Capture the cell that displays the provided text and extract its (x, y) central coordinate. 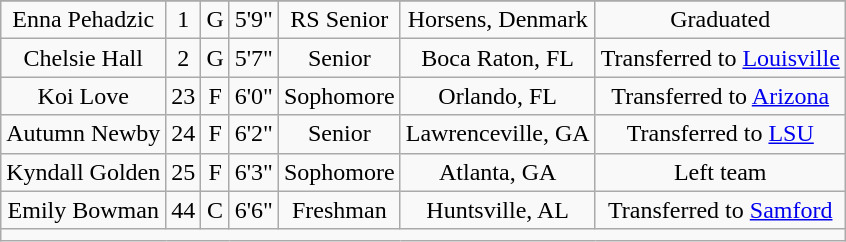
Lawrenceville, GA (498, 134)
25 (184, 172)
Boca Raton, FL (498, 58)
Atlanta, GA (498, 172)
Transferred to Samford (720, 210)
C (215, 210)
5'7" (254, 58)
Koi Love (84, 96)
6'2" (254, 134)
2 (184, 58)
Huntsville, AL (498, 210)
RS Senior (339, 20)
6'0" (254, 96)
Horsens, Denmark (498, 20)
6'3" (254, 172)
Enna Pehadzic (84, 20)
Emily Bowman (84, 210)
5'9" (254, 20)
1 (184, 20)
24 (184, 134)
Left team (720, 172)
Orlando, FL (498, 96)
23 (184, 96)
Kyndall Golden (84, 172)
Graduated (720, 20)
Chelsie Hall (84, 58)
Transferred to LSU (720, 134)
6'6" (254, 210)
Transferred to Arizona (720, 96)
Transferred to Louisville (720, 58)
Freshman (339, 210)
Autumn Newby (84, 134)
44 (184, 210)
